Detect which cell encompasses the target text, then output its [X, Y] center coordinate. 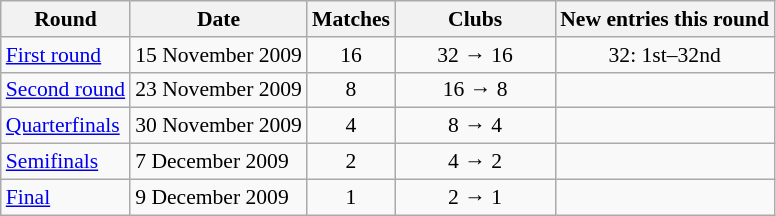
16 → 8 [475, 90]
Semifinals [66, 162]
32: 1st–32nd [664, 55]
Round [66, 19]
4 [351, 126]
30 November 2009 [218, 126]
32 → 16 [475, 55]
7 December 2009 [218, 162]
23 November 2009 [218, 90]
Quarterfinals [66, 126]
15 November 2009 [218, 55]
Second round [66, 90]
Final [66, 197]
Matches [351, 19]
8 [351, 90]
Date [218, 19]
9 December 2009 [218, 197]
2 → 1 [475, 197]
16 [351, 55]
8 → 4 [475, 126]
2 [351, 162]
New entries this round [664, 19]
First round [66, 55]
1 [351, 197]
4 → 2 [475, 162]
Clubs [475, 19]
